Scan for the cell matching the given text and deliver its [X, Y] coordinate at center. 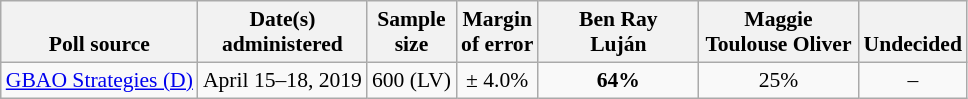
Undecided [913, 32]
April 15–18, 2019 [282, 80]
MaggieToulouse Oliver [778, 32]
± 4.0% [497, 80]
64% [618, 80]
Samplesize [412, 32]
Date(s)administered [282, 32]
Poll source [100, 32]
600 (LV) [412, 80]
Marginof error [497, 32]
Ben RayLuján [618, 32]
GBAO Strategies (D) [100, 80]
25% [778, 80]
– [913, 80]
